Detect which cell encompasses the target text, then output its [x, y] center coordinate. 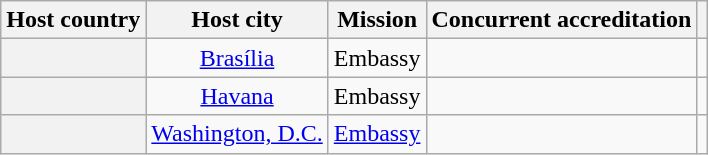
Washington, D.C. [237, 134]
Havana [237, 96]
Brasília [237, 58]
Concurrent accreditation [562, 20]
Host city [237, 20]
Host country [74, 20]
Mission [377, 20]
